Identify which cell holds the provided text, then report its [X, Y] central coordinate. 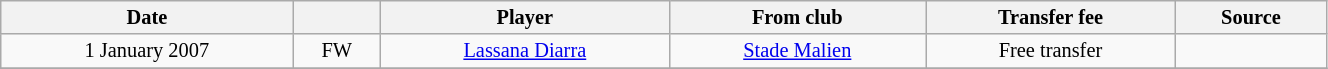
Player [525, 17]
Source [1250, 17]
Stade Malien [797, 51]
Transfer fee [1051, 17]
Date [147, 17]
Lassana Diarra [525, 51]
From club [797, 17]
FW [337, 51]
Free transfer [1051, 51]
1 January 2007 [147, 51]
